Identify which cell holds the provided text, then report its (X, Y) central coordinate. 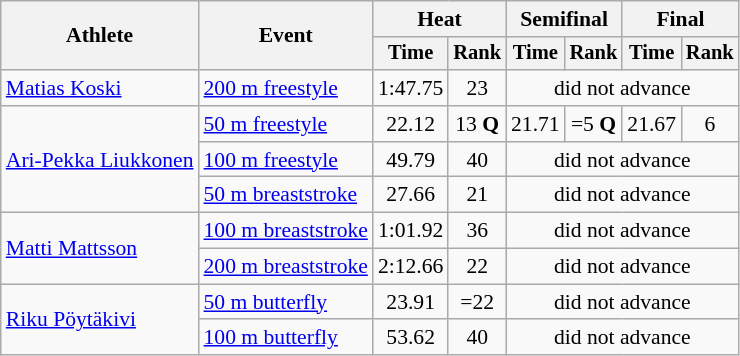
Final (680, 19)
50 m breaststroke (286, 195)
200 m breaststroke (286, 267)
200 m freestyle (286, 88)
=5 Q (594, 124)
Matias Koski (100, 88)
1:47.75 (410, 88)
23.91 (410, 302)
49.79 (410, 160)
27.66 (410, 195)
Heat (440, 19)
21.67 (652, 124)
100 m freestyle (286, 160)
Ari-Pekka Liukkonen (100, 160)
21 (477, 195)
22 (477, 267)
100 m breaststroke (286, 231)
21.71 (536, 124)
50 m freestyle (286, 124)
=22 (477, 302)
53.62 (410, 338)
36 (477, 231)
Riku Pöytäkivi (100, 320)
Athlete (100, 36)
23 (477, 88)
13 Q (477, 124)
50 m butterfly (286, 302)
2:12.66 (410, 267)
1:01.92 (410, 231)
Matti Mattsson (100, 248)
6 (710, 124)
100 m butterfly (286, 338)
Event (286, 36)
Semifinal (564, 19)
22.12 (410, 124)
